Locate the cell with the specified text and output its [X, Y] center coordinate. 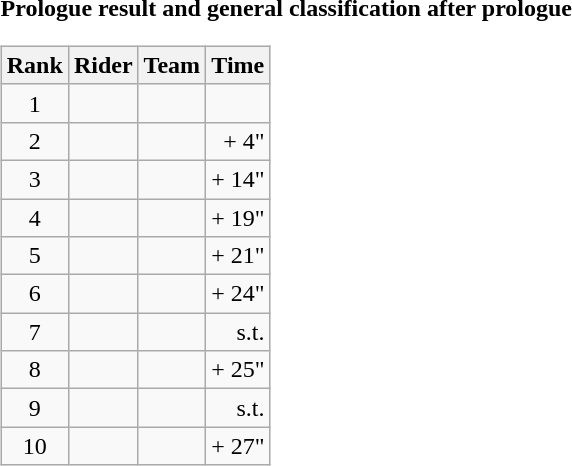
Time [238, 65]
+ 4" [238, 141]
1 [34, 103]
+ 27" [238, 446]
8 [34, 370]
+ 25" [238, 370]
3 [34, 179]
Rider [103, 65]
6 [34, 294]
+ 21" [238, 256]
Rank [34, 65]
10 [34, 446]
4 [34, 217]
5 [34, 256]
Team [172, 65]
2 [34, 141]
+ 14" [238, 179]
9 [34, 408]
+ 19" [238, 217]
+ 24" [238, 294]
7 [34, 332]
